Pinpoint the cell where the given text exists, returning its [X, Y] midpoint coordinate. 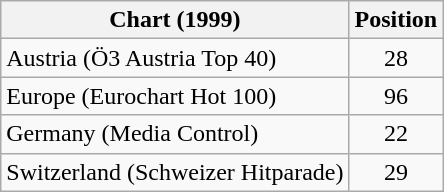
28 [396, 58]
Europe (Eurochart Hot 100) [175, 96]
Austria (Ö3 Austria Top 40) [175, 58]
29 [396, 172]
Germany (Media Control) [175, 134]
Switzerland (Schweizer Hitparade) [175, 172]
22 [396, 134]
Position [396, 20]
96 [396, 96]
Chart (1999) [175, 20]
